Return (X, Y) of the center of cell containing provided text 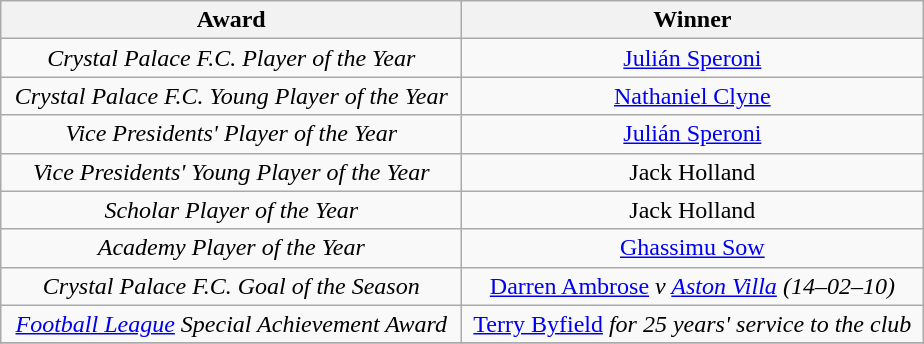
Terry Byfield for 25 years' service to the club (692, 324)
Crystal Palace F.C. Young Player of the Year (232, 96)
Scholar Player of the Year (232, 210)
Vice Presidents' Young Player of the Year (232, 172)
Ghassimu Sow (692, 248)
Award (232, 20)
Darren Ambrose v Aston Villa (14–02–10) (692, 286)
Academy Player of the Year (232, 248)
Football League Special Achievement Award (232, 324)
Winner (692, 20)
Crystal Palace F.C. Player of the Year (232, 58)
Crystal Palace F.C. Goal of the Season (232, 286)
Nathaniel Clyne (692, 96)
Vice Presidents' Player of the Year (232, 134)
